Provide the (x, y) coordinate of the cell's center where the given text is located.  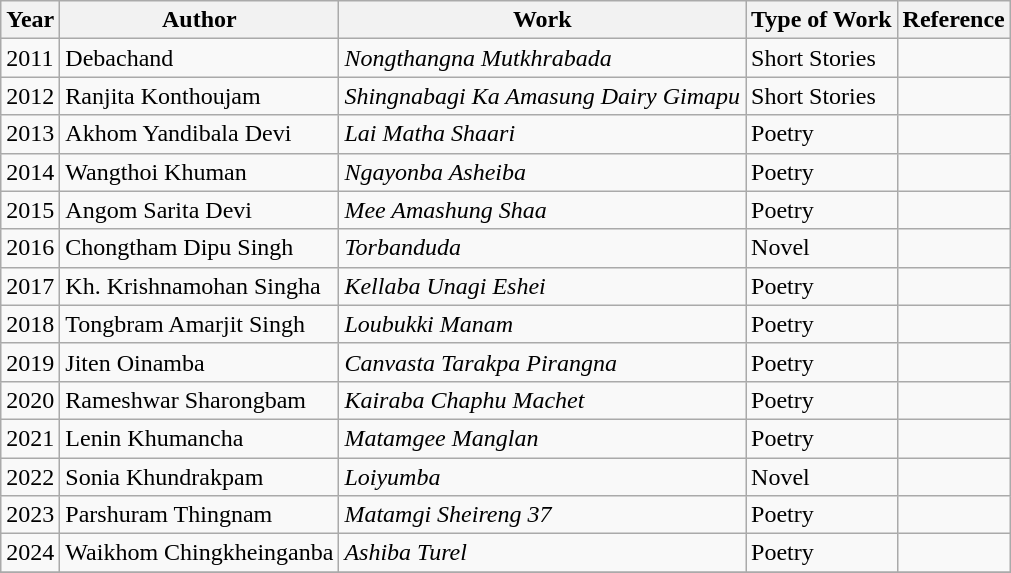
Canvasta Tarakpa Pirangna (542, 362)
2017 (30, 286)
Reference (954, 20)
Loiyumba (542, 477)
2014 (30, 172)
2019 (30, 362)
Lai Matha Shaari (542, 134)
Shingnabagi Ka Amasung Dairy Gimapu (542, 96)
Work (542, 20)
Ngayonba Asheiba (542, 172)
2020 (30, 400)
Mee Amashung Shaa (542, 210)
Kellaba Unagi Eshei (542, 286)
2023 (30, 515)
Lenin Khumancha (200, 438)
Chongtham Dipu Singh (200, 248)
Waikhom Chingkheinganba (200, 553)
Year (30, 20)
Parshuram Thingnam (200, 515)
Matamgi Sheireng 37 (542, 515)
Matamgee Manglan (542, 438)
Angom Sarita Devi (200, 210)
2024 (30, 553)
Tongbram Amarjit Singh (200, 324)
Ashiba Turel (542, 553)
2021 (30, 438)
2011 (30, 58)
Kh. Krishnamohan Singha (200, 286)
Debachand (200, 58)
2012 (30, 96)
Nongthangna Mutkhrabada (542, 58)
Author (200, 20)
Torbanduda (542, 248)
Sonia Khundrakpam (200, 477)
Rameshwar Sharongbam (200, 400)
Loubukki Manam (542, 324)
Kairaba Chaphu Machet (542, 400)
Wangthoi Khuman (200, 172)
2022 (30, 477)
2015 (30, 210)
Akhom Yandibala Devi (200, 134)
2018 (30, 324)
2016 (30, 248)
2013 (30, 134)
Ranjita Konthoujam (200, 96)
Jiten Oinamba (200, 362)
Type of Work (822, 20)
